Return [x, y] of the center of cell containing provided text 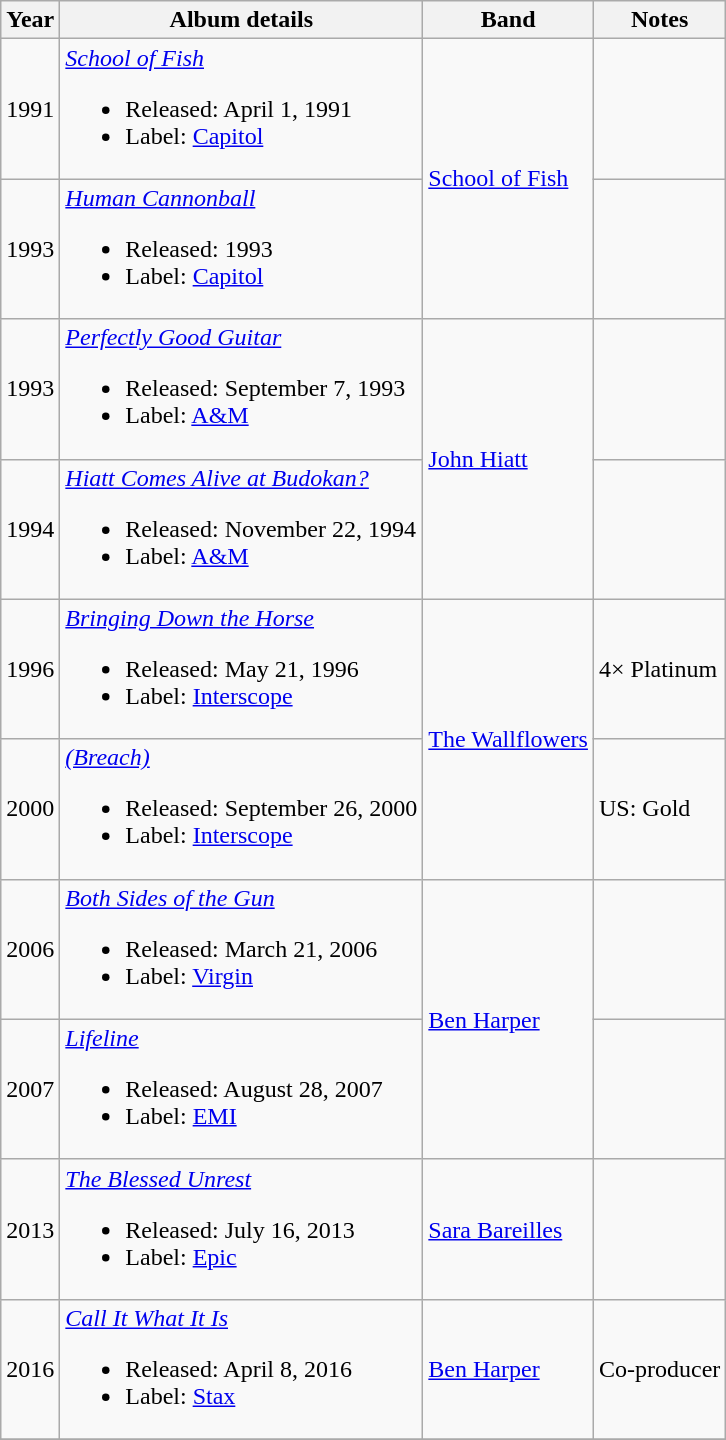
LifelineReleased: August 28, 2007Label: EMI [242, 1089]
Year [30, 20]
2006 [30, 949]
Perfectly Good GuitarReleased: September 7, 1993Label: A&M [242, 389]
4× Platinum [659, 669]
1994 [30, 529]
2007 [30, 1089]
John Hiatt [508, 459]
Hiatt Comes Alive at Budokan?Released: November 22, 1994Label: A&M [242, 529]
The Blessed UnrestReleased: July 16, 2013Label: Epic [242, 1229]
1991 [30, 109]
Band [508, 20]
Album details [242, 20]
(Breach)Released: September 26, 2000Label: Interscope [242, 809]
US: Gold [659, 809]
School of Fish [508, 179]
Co-producer [659, 1369]
2000 [30, 809]
Human CannonballReleased: 1993Label: Capitol [242, 249]
Notes [659, 20]
Sara Bareilles [508, 1229]
2016 [30, 1369]
Call It What It IsReleased: April 8, 2016Label: Stax [242, 1369]
School of FishReleased: April 1, 1991Label: Capitol [242, 109]
2013 [30, 1229]
1996 [30, 669]
The Wallflowers [508, 739]
Both Sides of the GunReleased: March 21, 2006Label: Virgin [242, 949]
Bringing Down the HorseReleased: May 21, 1996Label: Interscope [242, 669]
